Find where the given text appears and provide that cell's center as (X, Y) coordinate. 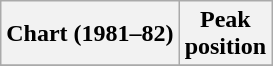
Peakposition (225, 34)
Chart (1981–82) (90, 34)
